For the text-containing cell, return its midpoint in (X, Y) coordinate format. 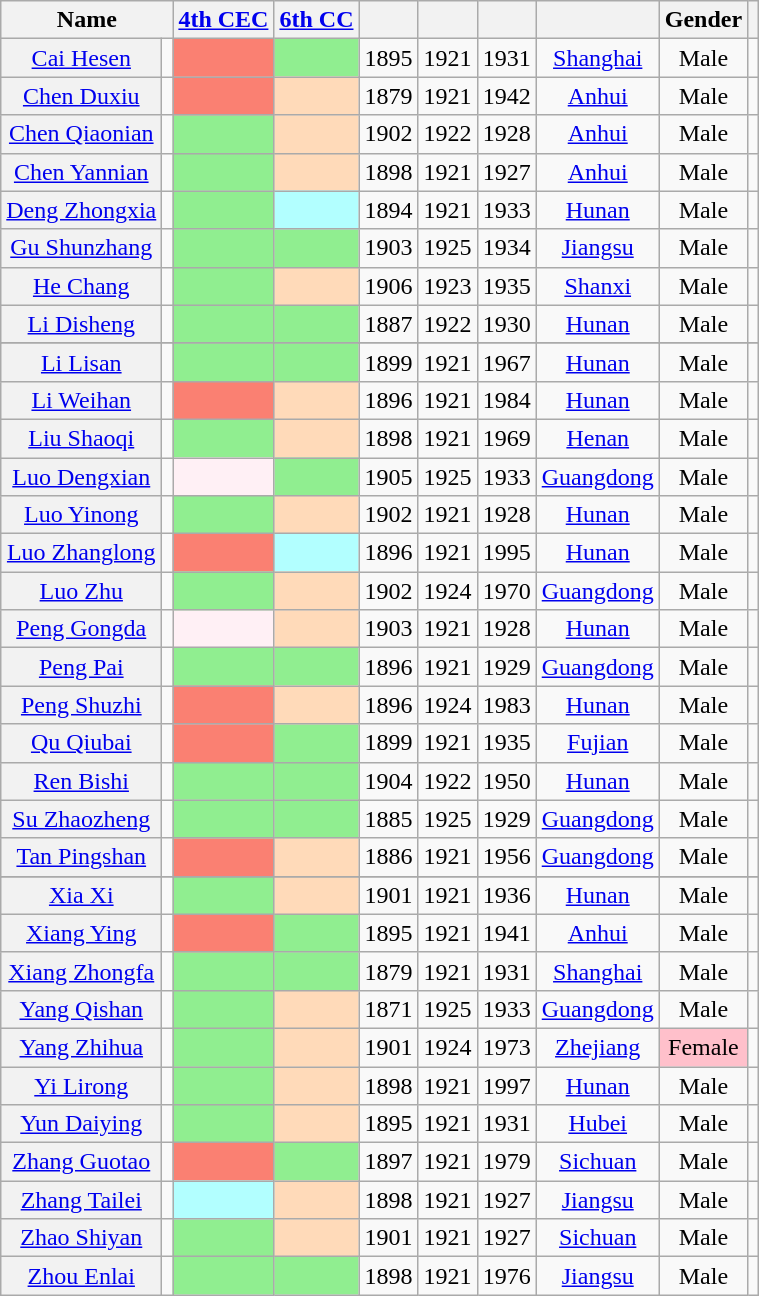
Zhou Enlai (82, 1276)
Li Disheng (82, 324)
Luo Yinong (82, 515)
Yang Zhihua (82, 1047)
Xia Xi (82, 895)
Cai Hesen (82, 58)
1871 (388, 1009)
Zhejiang (598, 1047)
1967 (506, 362)
Li Weihan (82, 400)
Fujian (598, 743)
1894 (388, 210)
Liu Shaoqi (82, 438)
Luo Zhu (82, 591)
1936 (506, 895)
Su Zhaozheng (82, 819)
4th CEC (224, 20)
1997 (506, 1085)
Yang Qishan (82, 1009)
1973 (506, 1047)
Gender (703, 20)
1885 (388, 819)
1886 (388, 857)
1923 (448, 286)
Ren Bishi (82, 781)
Li Lisan (82, 362)
1950 (506, 781)
Luo Dengxian (82, 477)
1984 (506, 400)
1976 (506, 1276)
1930 (506, 324)
1969 (506, 438)
Name (87, 20)
1897 (388, 1162)
Chen Qiaonian (82, 134)
Peng Shuzhi (82, 705)
Zhao Shiyan (82, 1238)
Shanxi (598, 286)
Chen Duxiu (82, 96)
1887 (388, 324)
Henan (598, 438)
Zhang Tailei (82, 1200)
Yun Daiying (82, 1124)
Deng Zhongxia (82, 210)
1904 (388, 781)
Zhang Guotao (82, 1162)
1983 (506, 705)
Peng Pai (82, 667)
He Chang (82, 286)
Female (703, 1047)
1942 (506, 96)
1956 (506, 857)
1970 (506, 591)
Chen Yannian (82, 172)
1995 (506, 553)
1941 (506, 933)
Xiang Ying (82, 933)
1934 (506, 248)
1906 (388, 286)
Qu Qiubai (82, 743)
Luo Zhanglong (82, 553)
Yi Lirong (82, 1085)
Gu Shunzhang (82, 248)
1905 (388, 477)
Xiang Zhongfa (82, 971)
Peng Gongda (82, 629)
1979 (506, 1162)
Tan Pingshan (82, 857)
Hubei (598, 1124)
6th CC (316, 20)
